Provide the [x, y] coordinate of the cell's center where the given text is located.  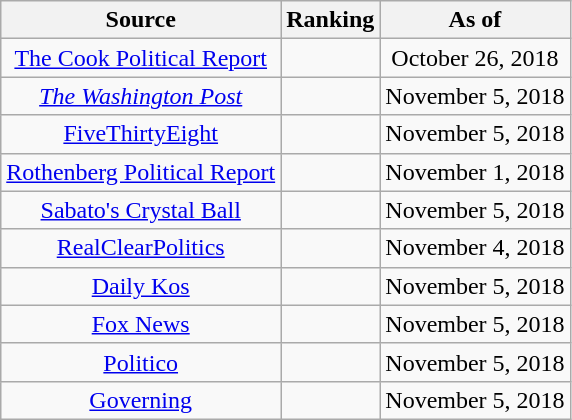
Source [141, 20]
As of [475, 20]
November 4, 2018 [475, 248]
The Washington Post [141, 96]
Sabato's Crystal Ball [141, 210]
Daily Kos [141, 286]
Fox News [141, 324]
October 26, 2018 [475, 58]
RealClearPolitics [141, 248]
November 1, 2018 [475, 172]
Ranking [330, 20]
The Cook Political Report [141, 58]
Politico [141, 362]
Governing [141, 400]
FiveThirtyEight [141, 134]
Rothenberg Political Report [141, 172]
